Output the (X, Y) coordinate of the center of the cell containing the given text.  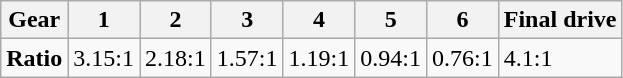
Ratio (34, 58)
0.76:1 (463, 58)
1 (104, 20)
0.94:1 (391, 58)
4 (319, 20)
6 (463, 20)
3.15:1 (104, 58)
2.18:1 (176, 58)
1.57:1 (247, 58)
Final drive (560, 20)
Gear (34, 20)
3 (247, 20)
1.19:1 (319, 58)
4.1:1 (560, 58)
5 (391, 20)
2 (176, 20)
